Locate the cell with the specified text and output its [X, Y] center coordinate. 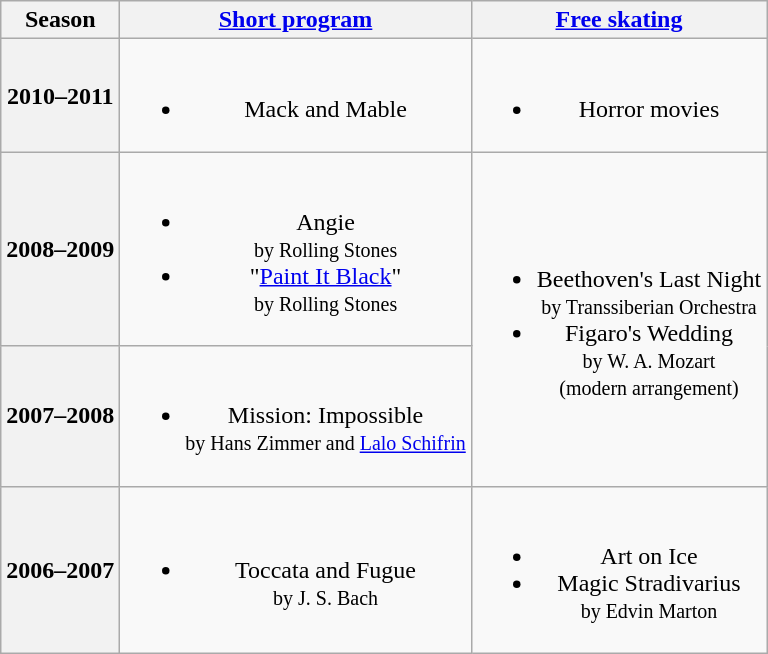
2007–2008 [60, 416]
Horror movies [618, 96]
2008–2009 [60, 249]
Short program [296, 20]
Toccata and Fugue by J. S. Bach [296, 570]
Season [60, 20]
Art on IceMagic Stradivarius by Edvin Marton [618, 570]
2010–2011 [60, 96]
Mission: Impossible by Hans Zimmer and Lalo Schifrin [296, 416]
Beethoven's Last Night by Transsiberian Orchestra Figaro's Wedding by W. A. Mozart (modern arrangement) [618, 319]
Free skating [618, 20]
2006–2007 [60, 570]
Angie by Rolling Stones "Paint It Black" by Rolling Stones [296, 249]
Mack and Mable [296, 96]
